Find where the given text appears and provide that cell's center as [x, y] coordinate. 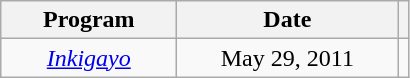
Inkigayo [89, 58]
Date [288, 20]
May 29, 2011 [288, 58]
Program [89, 20]
